Determine the [x, y] coordinate at the center of the cell enclosing the given text.  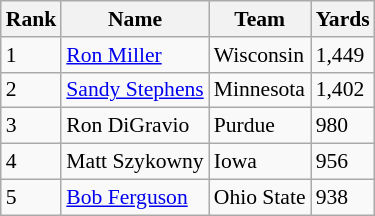
Ohio State [260, 197]
Team [260, 19]
2 [32, 90]
Sandy Stephens [134, 90]
Matt Szykowny [134, 162]
1,449 [343, 55]
Yards [343, 19]
956 [343, 162]
Name [134, 19]
Ron Miller [134, 55]
3 [32, 126]
Rank [32, 19]
1 [32, 55]
938 [343, 197]
Minnesota [260, 90]
5 [32, 197]
980 [343, 126]
Ron DiGravio [134, 126]
1,402 [343, 90]
Wisconsin [260, 55]
4 [32, 162]
Purdue [260, 126]
Bob Ferguson [134, 197]
Iowa [260, 162]
